Return the [X, Y] coordinate for the center point of the cell that contains the specified text.  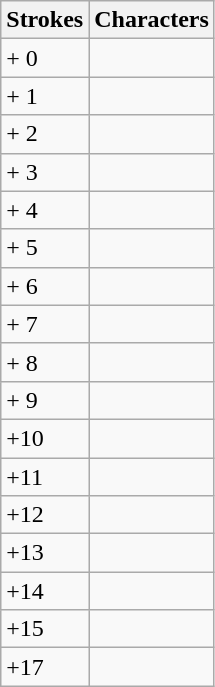
+14 [45, 591]
+17 [45, 667]
+ 9 [45, 400]
+10 [45, 438]
+ 7 [45, 324]
+12 [45, 515]
+15 [45, 629]
+ 4 [45, 210]
+ 3 [45, 172]
+11 [45, 477]
+ 6 [45, 286]
Strokes [45, 20]
Characters [152, 20]
+ 1 [45, 96]
+ 8 [45, 362]
+ 0 [45, 58]
+13 [45, 553]
+ 5 [45, 248]
+ 2 [45, 134]
